Find where the given text appears and provide that cell's center as [X, Y] coordinate. 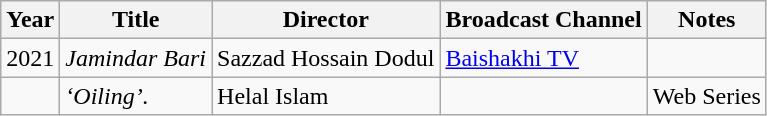
2021 [30, 58]
Baishakhi TV [544, 58]
Sazzad Hossain Dodul [326, 58]
‘Oiling’. [136, 96]
Broadcast Channel [544, 20]
Web Series [706, 96]
Director [326, 20]
Title [136, 20]
Helal Islam [326, 96]
Year [30, 20]
Jamindar Bari [136, 58]
Notes [706, 20]
